Locate the cell with the specified text and output its [x, y] center coordinate. 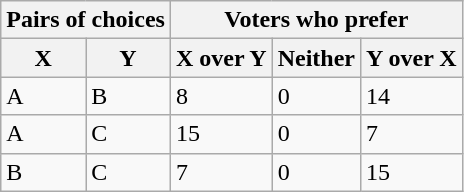
Neither [316, 58]
Pairs of choices [86, 20]
Voters who prefer [316, 20]
14 [412, 96]
Y over X [412, 58]
Y [128, 58]
X over Y [221, 58]
8 [221, 96]
X [44, 58]
